Determine the (x, y) coordinate at the center of the cell enclosing the given text.  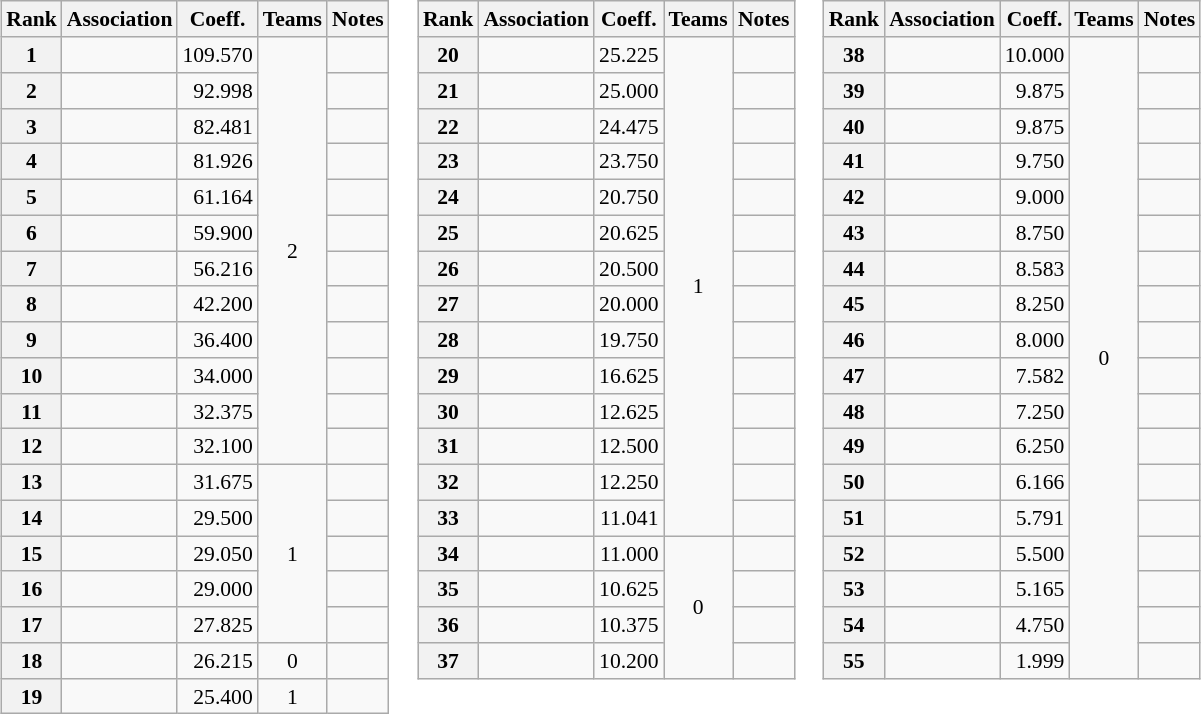
29.500 (217, 518)
7.250 (1034, 411)
55 (854, 661)
53 (854, 589)
12 (32, 447)
29.000 (217, 589)
20.000 (628, 304)
81.926 (217, 162)
39 (854, 91)
51 (854, 518)
17 (32, 625)
52 (854, 554)
24 (448, 197)
49 (854, 447)
10.625 (628, 589)
20.750 (628, 197)
10 (32, 376)
19 (32, 696)
24.475 (628, 126)
50 (854, 482)
29 (448, 376)
1.999 (1034, 661)
26 (448, 269)
9 (32, 340)
28 (448, 340)
15 (32, 554)
9.000 (1034, 197)
29.050 (217, 554)
109.570 (217, 55)
47 (854, 376)
25.400 (217, 696)
22 (448, 126)
25.225 (628, 55)
31 (448, 447)
44 (854, 269)
21 (448, 91)
20 (448, 55)
10.375 (628, 625)
8.750 (1034, 233)
40 (854, 126)
46 (854, 340)
4.750 (1034, 625)
10.000 (1034, 55)
8.583 (1034, 269)
59.900 (217, 233)
3 (32, 126)
48 (854, 411)
42 (854, 197)
23.750 (628, 162)
82.481 (217, 126)
27 (448, 304)
6.166 (1034, 482)
30 (448, 411)
25.000 (628, 91)
42.200 (217, 304)
6 (32, 233)
10.200 (628, 661)
38 (854, 55)
8 (32, 304)
43 (854, 233)
18 (32, 661)
35 (448, 589)
13 (32, 482)
32.100 (217, 447)
92.998 (217, 91)
7.582 (1034, 376)
23 (448, 162)
34.000 (217, 376)
11.000 (628, 554)
20.500 (628, 269)
16 (32, 589)
19.750 (628, 340)
45 (854, 304)
32.375 (217, 411)
36.400 (217, 340)
5 (32, 197)
41 (854, 162)
4 (32, 162)
5.500 (1034, 554)
9.750 (1034, 162)
6.250 (1034, 447)
8.000 (1034, 340)
12.250 (628, 482)
5.165 (1034, 589)
26.215 (217, 661)
8.250 (1034, 304)
31.675 (217, 482)
32 (448, 482)
61.164 (217, 197)
12.625 (628, 411)
36 (448, 625)
7 (32, 269)
5.791 (1034, 518)
37 (448, 661)
11 (32, 411)
11.041 (628, 518)
54 (854, 625)
20.625 (628, 233)
56.216 (217, 269)
25 (448, 233)
12.500 (628, 447)
16.625 (628, 376)
33 (448, 518)
27.825 (217, 625)
14 (32, 518)
34 (448, 554)
